Return [X, Y] of the center of cell containing provided text 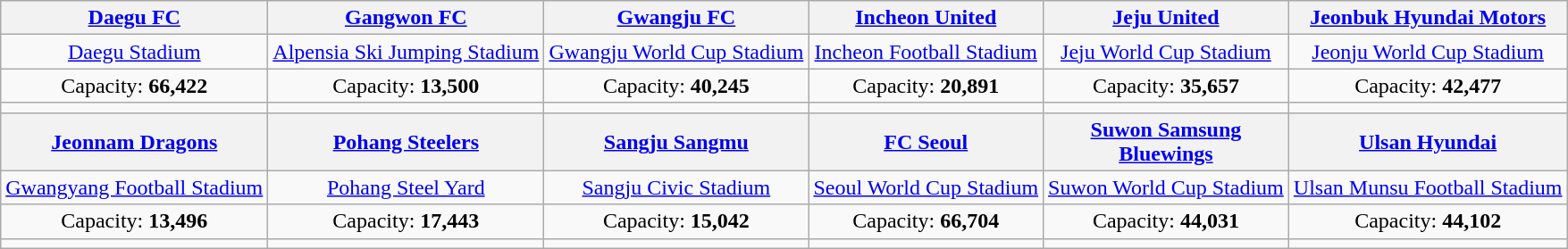
Jeonbuk Hyundai Motors [1428, 18]
Jeju World Cup Stadium [1167, 52]
Gwangju World Cup Stadium [676, 52]
Gangwon FC [406, 18]
Capacity: 13,500 [406, 86]
Seoul World Cup Stadium [926, 187]
Capacity: 35,657 [1167, 86]
Capacity: 20,891 [926, 86]
Capacity: 13,496 [134, 221]
Capacity: 44,031 [1167, 221]
FC Seoul [926, 141]
Sangju Civic Stadium [676, 187]
Capacity: 42,477 [1428, 86]
Gwangju FC [676, 18]
Jeju United [1167, 18]
Capacity: 66,704 [926, 221]
Capacity: 66,422 [134, 86]
Jeonju World Cup Stadium [1428, 52]
Pohang Steelers [406, 141]
Alpensia Ski Jumping Stadium [406, 52]
Pohang Steel Yard [406, 187]
Sangju Sangmu [676, 141]
Incheon United [926, 18]
Daegu Stadium [134, 52]
Ulsan Hyundai [1428, 141]
Capacity: 15,042 [676, 221]
Incheon Football Stadium [926, 52]
Capacity: 40,245 [676, 86]
Ulsan Munsu Football Stadium [1428, 187]
Capacity: 44,102 [1428, 221]
Daegu FC [134, 18]
Gwangyang Football Stadium [134, 187]
Suwon World Cup Stadium [1167, 187]
Capacity: 17,443 [406, 221]
Suwon SamsungBluewings [1167, 141]
Jeonnam Dragons [134, 141]
